Find where the given text appears and provide that cell's center as [X, Y] coordinate. 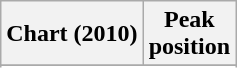
Peakposition [189, 34]
Chart (2010) [72, 34]
